Output the (x, y) coordinate of the center of the cell containing the given text.  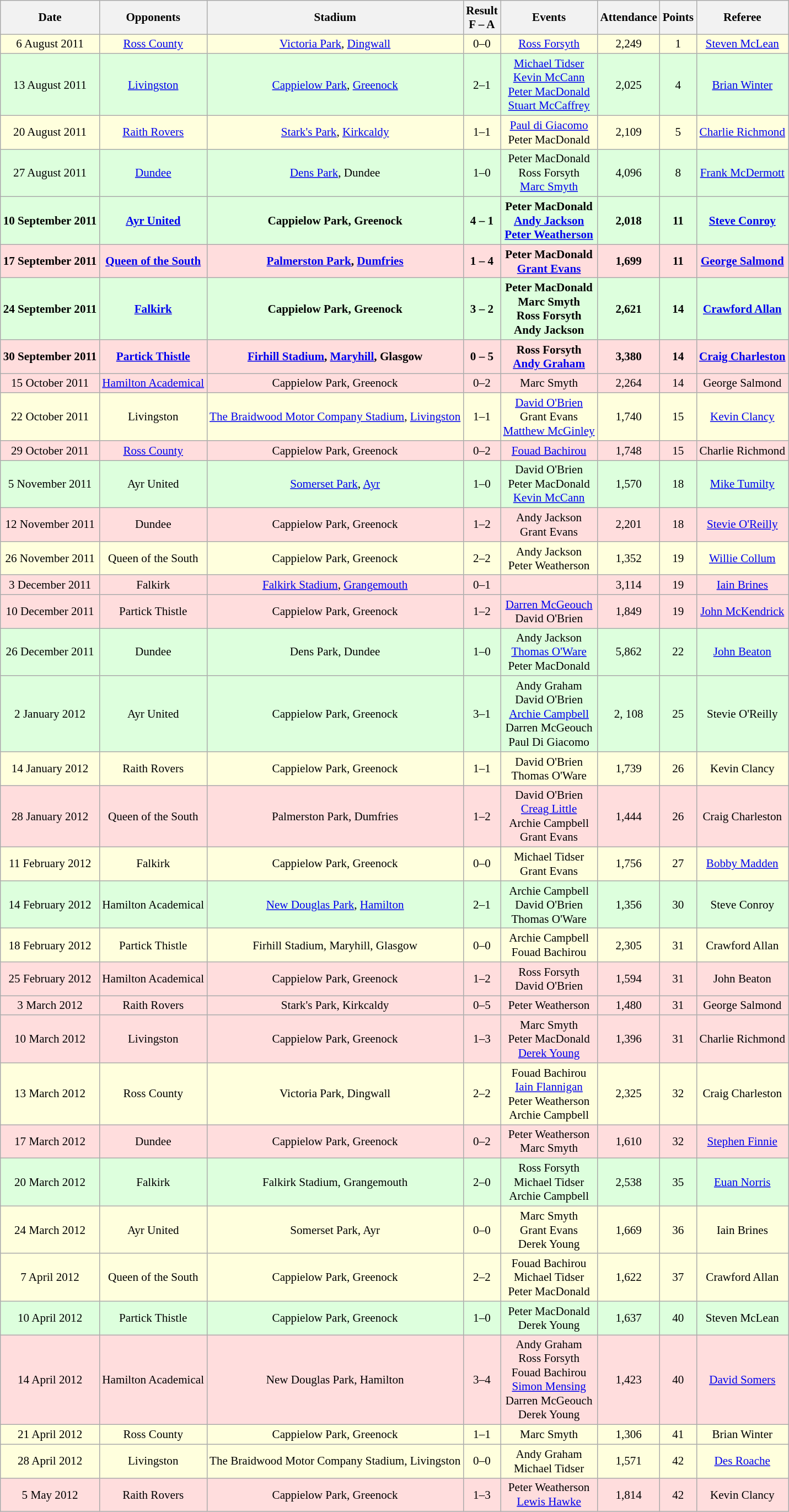
4 (678, 84)
Andy Jackson Thomas O'Ware Peter MacDonald (549, 652)
Bobby Madden (742, 864)
1,622 (629, 1277)
2,109 (629, 132)
Opponents (153, 18)
Paul di Giacomo Peter MacDonald (549, 132)
13 August 2011 (50, 84)
25 (678, 714)
3,114 (629, 585)
2, 108 (629, 714)
Peter MacDonald Marc Smyth Ross Forsyth Andy Jackson (549, 309)
Des Roache (742, 1461)
29 October 2011 (50, 450)
1,571 (629, 1461)
2,201 (629, 525)
Points (678, 18)
Events (549, 18)
Frank McDermott (742, 173)
1,756 (629, 864)
Fouad Bachirou Iain Flannigan Peter Weatherson Archie Campbell (549, 1094)
David O'Brien Thomas O'Ware (549, 769)
Ross Forsyth David O'Brien (549, 979)
0–5 (482, 1005)
Ross Forsyth (549, 44)
1,444 (629, 816)
8 (678, 173)
1,849 (629, 611)
Willie Collum (742, 558)
11 February 2012 (50, 864)
2–0 (482, 1182)
2,264 (629, 383)
1,739 (629, 769)
36 (678, 1230)
Peter Weatherson Lewis Hawke (549, 1495)
14 January 2012 (50, 769)
5 May 2012 (50, 1495)
3–1 (482, 714)
4 – 1 (482, 221)
5 November 2011 (50, 484)
27 (678, 864)
2,621 (629, 309)
0–1 (482, 585)
12 November 2011 (50, 525)
14 February 2012 (50, 904)
2,018 (629, 221)
1,699 (629, 261)
18 February 2012 (50, 945)
14 April 2012 (50, 1380)
Darren McGeouch David O'Brien (549, 611)
David O'Brien Creag Little Archie Campbell Grant Evans (549, 816)
1,352 (629, 558)
Peter MacDonald Ross Forsyth Marc Smyth (549, 173)
Andy Graham Ross Forsyth Fouad Bachirou Simon Mensing Darren McGeouch Derek Young (549, 1380)
3 December 2011 (50, 585)
10 September 2011 (50, 221)
15 October 2011 (50, 383)
David O'Brien Grant Evans Matthew McGinley (549, 416)
37 (678, 1277)
22 October 2011 (50, 416)
20 March 2012 (50, 1182)
1,396 (629, 1039)
1 (678, 44)
2,305 (629, 945)
1,356 (629, 904)
1,814 (629, 1495)
1,740 (629, 416)
Fouad Bachirou (549, 450)
Marc Smyth Peter MacDonald Derek Young (549, 1039)
1,423 (629, 1380)
Michael Tidser Grant Evans (549, 864)
10 April 2012 (50, 1318)
Euan Norris (742, 1182)
1,570 (629, 484)
Andy Jackson Grant Evans (549, 525)
Mike Tumilty (742, 484)
Ross Forsyth Michael Tidser Archie Campbell (549, 1182)
David Somers (742, 1380)
1,637 (629, 1318)
Date (50, 18)
17 September 2011 (50, 261)
17 March 2012 (50, 1142)
Marc Smyth Grant Evans Derek Young (549, 1230)
4,096 (629, 173)
20 August 2011 (50, 132)
2,249 (629, 44)
0 – 5 (482, 356)
Peter MacDonald Grant Evans (549, 261)
21 April 2012 (50, 1434)
10 December 2011 (50, 611)
26 December 2011 (50, 652)
David O'Brien Peter MacDonald Kevin McCann (549, 484)
27 August 2011 (50, 173)
1,748 (629, 450)
5,862 (629, 652)
Archie Campbell Fouad Bachirou (549, 945)
1,610 (629, 1142)
1,669 (629, 1230)
26 November 2011 (50, 558)
Michael Tidser Kevin McCann Peter MacDonald Stuart McCaffrey (549, 84)
10 March 2012 (50, 1039)
30 (678, 904)
35 (678, 1182)
2,325 (629, 1094)
3 March 2012 (50, 1005)
1,480 (629, 1005)
Attendance (629, 18)
28 April 2012 (50, 1461)
Andy Jackson Peter Weatherson (549, 558)
3–4 (482, 1380)
24 March 2012 (50, 1230)
28 January 2012 (50, 816)
Peter MacDonald Derek Young (549, 1318)
1,594 (629, 979)
Stephen Finnie (742, 1142)
Peter MacDonald Andy Jackson Peter Weatherson (549, 221)
John McKendrick (742, 611)
3,380 (629, 356)
Peter Weatherson (549, 1005)
1 – 4 (482, 261)
24 September 2011 (50, 309)
2,538 (629, 1182)
25 February 2012 (50, 979)
7 April 2012 (50, 1277)
Andy Graham David O'Brien Archie Campbell Darren McGeouch Paul Di Giacomo (549, 714)
13 March 2012 (50, 1094)
3 – 2 (482, 309)
Archie Campbell David O'Brien Thomas O'Ware (549, 904)
1,306 (629, 1434)
Peter Weatherson Marc Smyth (549, 1142)
5 (678, 132)
41 (678, 1434)
2 January 2012 (50, 714)
Result F – A (482, 18)
Andy Graham Michael Tidser (549, 1461)
22 (678, 652)
Stadium (335, 18)
Ross Forsyth Andy Graham (549, 356)
2,025 (629, 84)
6 August 2011 (50, 44)
Referee (742, 18)
Fouad Bachirou Michael Tidser Peter MacDonald (549, 1277)
30 September 2011 (50, 356)
